Extract the (X, Y) coordinate from the center of the cell holding the provided text.  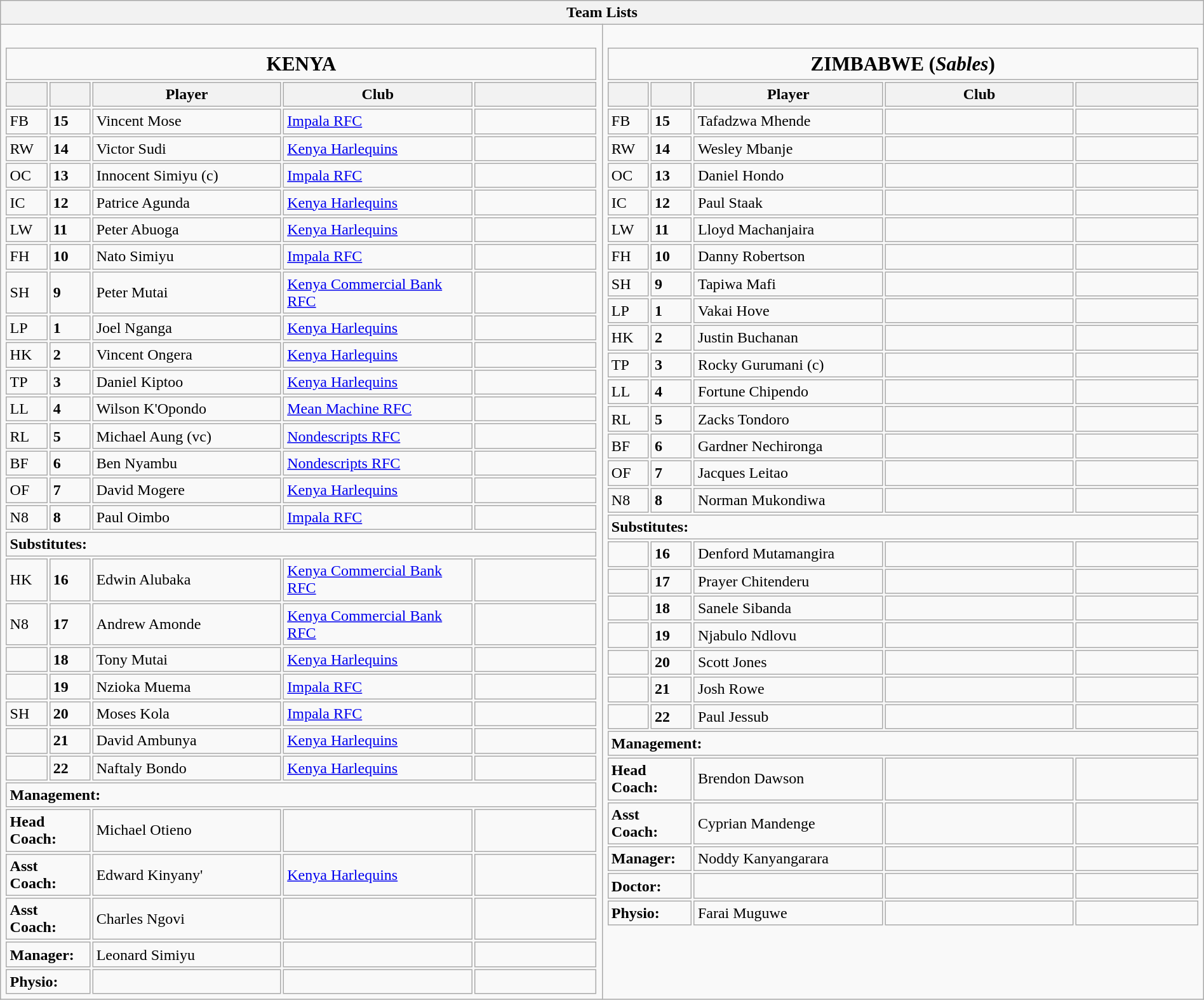
Paul Oimbo (187, 517)
Danny Robertson (789, 257)
Wesley Mbanje (789, 149)
Tapiwa Mafi (789, 284)
Jacques Leitao (789, 473)
Moses Kola (187, 714)
ZIMBABWE (Sables) (903, 64)
Njabulo Ndlovu (789, 635)
Noddy Kanyangarara (789, 859)
Fortune Chipendo (789, 392)
Cyprian Mandenge (789, 823)
Mean Machine RFC (378, 409)
Vakai Hove (789, 311)
Vincent Mose (187, 121)
David Ambunya (187, 741)
Wilson K'Opondo (187, 409)
Charles Ngovi (187, 919)
Lloyd Machanjaira (789, 230)
Team Lists (602, 13)
Edward Kinyany' (187, 874)
Gardner Nechironga (789, 446)
Scott Jones (789, 663)
Josh Rowe (789, 689)
Victor Sudi (187, 149)
Peter Mutai (187, 292)
Farai Muguwe (789, 913)
Nato Simiyu (187, 257)
Daniel Hondo (789, 175)
Sanele Sibanda (789, 609)
Andrew Amonde (187, 624)
Naftaly Bondo (187, 768)
Michael Aung (vc) (187, 436)
Prayer Chitenderu (789, 581)
Paul Jessub (789, 717)
Norman Mukondiwa (789, 500)
Michael Otieno (187, 831)
Innocent Simiyu (c) (187, 175)
Zacks Tondoro (789, 419)
Edwin Alubaka (187, 579)
Paul Staak (789, 203)
KENYA (301, 64)
Doctor: (650, 886)
Denford Mutamangira (789, 554)
Tony Mutai (187, 659)
Leonard Simiyu (187, 955)
Nzioka Muema (187, 687)
Peter Abuoga (187, 230)
Daniel Kiptoo (187, 382)
Justin Buchanan (789, 338)
Patrice Agunda (187, 203)
Joel Nganga (187, 328)
Brendon Dawson (789, 779)
Rocky Gurumani (c) (789, 365)
Ben Nyambu (187, 463)
David Mogere (187, 490)
Vincent Ongera (187, 355)
Tafadzwa Mhende (789, 121)
